From the cell containing the given text, extract its center point as (x, y) coordinate. 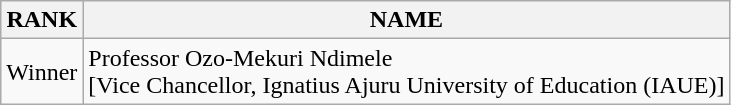
Winner (42, 72)
RANK (42, 20)
Professor Ozo-Mekuri Ndimele[Vice Chancellor, Ignatius Ajuru University of Education (IAUE)] (406, 72)
NAME (406, 20)
